For the text-containing cell, return its midpoint in (X, Y) coordinate format. 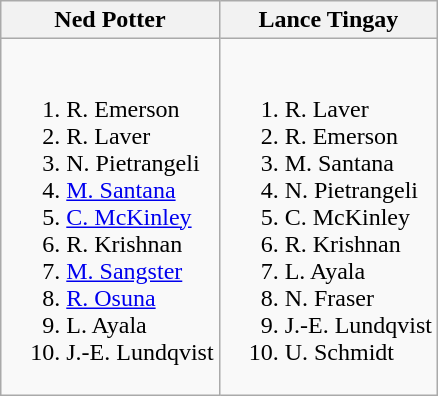
R. Laver R. Emerson M. Santana N. Pietrangeli C. McKinley R. Krishnan L. Ayala N. Fraser J.-E. Lundqvist U. Schmidt (328, 217)
R. Emerson R. Laver N. Pietrangeli M. Santana C. McKinley R. Krishnan M. Sangster R. Osuna L. Ayala J.-E. Lundqvist (110, 217)
Lance Tingay (328, 20)
Ned Potter (110, 20)
